Identify which cell holds the provided text, then report its [X, Y] central coordinate. 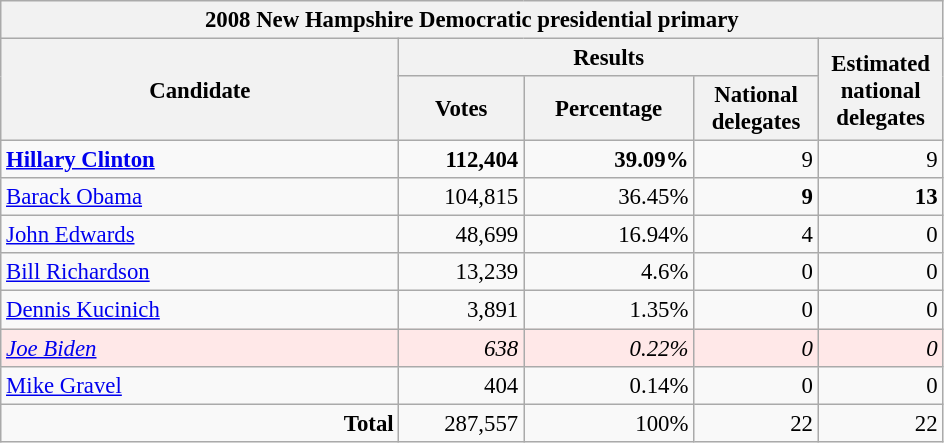
Percentage [609, 108]
39.09% [609, 160]
638 [462, 348]
Votes [462, 108]
Dennis Kucinich [200, 310]
3,891 [462, 310]
13 [880, 197]
4.6% [609, 273]
Results [608, 58]
Candidate [200, 90]
287,557 [462, 423]
112,404 [462, 160]
Hillary Clinton [200, 160]
John Edwards [200, 235]
36.45% [609, 197]
104,815 [462, 197]
Estimated national delegates [880, 90]
Barack Obama [200, 197]
13,239 [462, 273]
0.22% [609, 348]
1.35% [609, 310]
16.94% [609, 235]
404 [462, 385]
100% [609, 423]
4 [756, 235]
48,699 [462, 235]
0.14% [609, 385]
2008 New Hampshire Democratic presidential primary [472, 20]
National delegates [756, 108]
Mike Gravel [200, 385]
Bill Richardson [200, 273]
Joe Biden [200, 348]
Total [200, 423]
